Output the (x, y) coordinate of the center of the cell containing the given text.  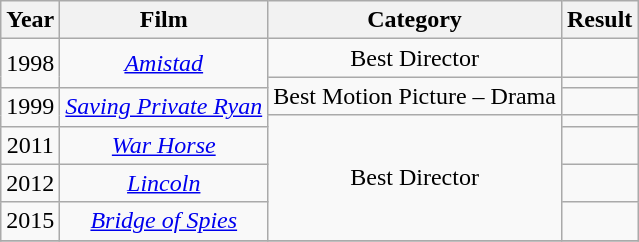
Year (30, 20)
Film (164, 20)
2015 (30, 221)
Best Motion Picture – Drama (415, 96)
2011 (30, 145)
Bridge of Spies (164, 221)
1998 (30, 64)
1999 (30, 107)
Lincoln (164, 183)
War Horse (164, 145)
Result (599, 20)
Saving Private Ryan (164, 107)
Amistad (164, 64)
Category (415, 20)
2012 (30, 183)
